Extract the [x, y] coordinate from the center of the cell holding the provided text.  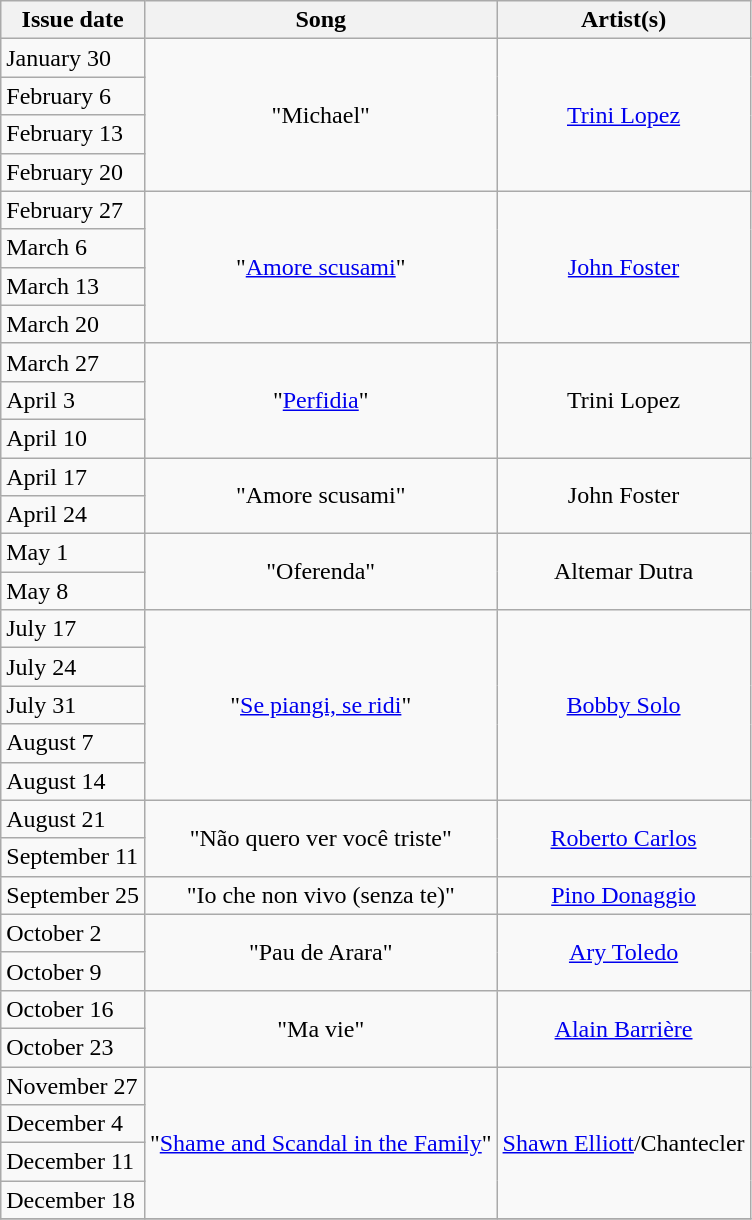
"Ma vie" [320, 1028]
"Shame and Scandal in the Family" [320, 1142]
October 9 [73, 971]
March 27 [73, 362]
August 21 [73, 819]
April 3 [73, 400]
March 20 [73, 324]
Alain Barrière [624, 1028]
Altemar Dutra [624, 572]
"Pau de Arara" [320, 952]
April 10 [73, 438]
February 20 [73, 172]
January 30 [73, 58]
Artist(s) [624, 20]
February 13 [73, 134]
November 27 [73, 1085]
July 17 [73, 629]
Song [320, 20]
Issue date [73, 20]
May 8 [73, 591]
April 24 [73, 515]
"Io che non vivo (senza te)" [320, 895]
May 1 [73, 553]
December 18 [73, 1200]
March 6 [73, 248]
December 11 [73, 1162]
Roberto Carlos [624, 838]
February 27 [73, 210]
Bobby Solo [624, 705]
July 24 [73, 667]
April 17 [73, 477]
August 14 [73, 781]
February 6 [73, 96]
March 13 [73, 286]
October 23 [73, 1047]
September 11 [73, 857]
October 16 [73, 1009]
July 31 [73, 705]
"Oferenda" [320, 572]
December 4 [73, 1124]
"Michael" [320, 115]
"Perfidia" [320, 400]
Ary Toledo [624, 952]
September 25 [73, 895]
"Se piangi, se ridi" [320, 705]
Shawn Elliott/Chantecler [624, 1142]
Pino Donaggio [624, 895]
August 7 [73, 743]
"Não quero ver você triste" [320, 838]
October 2 [73, 933]
